Extract the (X, Y) coordinate from the center of the cell holding the provided text.  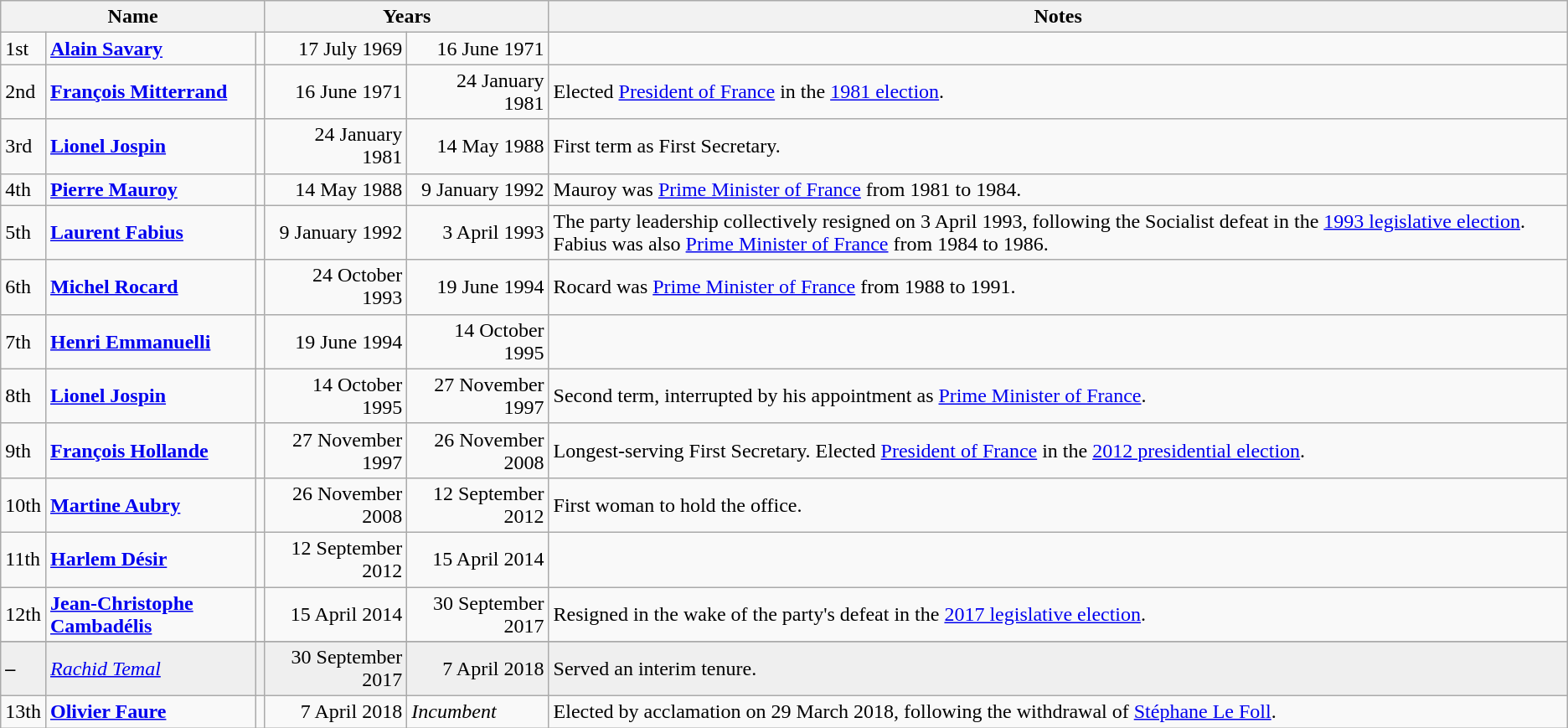
8th (23, 395)
7th (23, 342)
Michel Rocard (151, 287)
Years (407, 17)
Incumbent (477, 712)
1st (23, 49)
First woman to hold the office. (1058, 504)
13th (23, 712)
Longest-serving First Secretary. Elected President of France in the 2012 presidential election. (1058, 451)
4th (23, 189)
Pierre Mauroy (151, 189)
6th (23, 287)
12th (23, 613)
Olivier Faure (151, 712)
Harlem Désir (151, 560)
Resigned in the wake of the party's defeat in the 2017 legislative election. (1058, 613)
5th (23, 233)
Henri Emmanuelli (151, 342)
17 July 1969 (335, 49)
Martine Aubry (151, 504)
François Hollande (151, 451)
Jean-Christophe Cambadélis (151, 613)
Alain Savary (151, 49)
Mauroy was Prime Minister of France from 1981 to 1984. (1058, 189)
Elected President of France in the 1981 election. (1058, 92)
24 October 1993 (335, 287)
9th (23, 451)
– (23, 669)
Rachid Temal (151, 669)
François Mitterrand (151, 92)
Rocard was Prime Minister of France from 1988 to 1991. (1058, 287)
Name (133, 17)
3rd (23, 146)
First term as First Secretary. (1058, 146)
Served an interim tenure. (1058, 669)
3 April 1993 (477, 233)
Elected by acclamation on 29 March 2018, following the withdrawal of Stéphane Le Foll. (1058, 712)
10th (23, 504)
Notes (1058, 17)
Laurent Fabius (151, 233)
Second term, interrupted by his appointment as Prime Minister of France. (1058, 395)
11th (23, 560)
2nd (23, 92)
